Determine the (X, Y) coordinate at the center of the cell enclosing the given text.  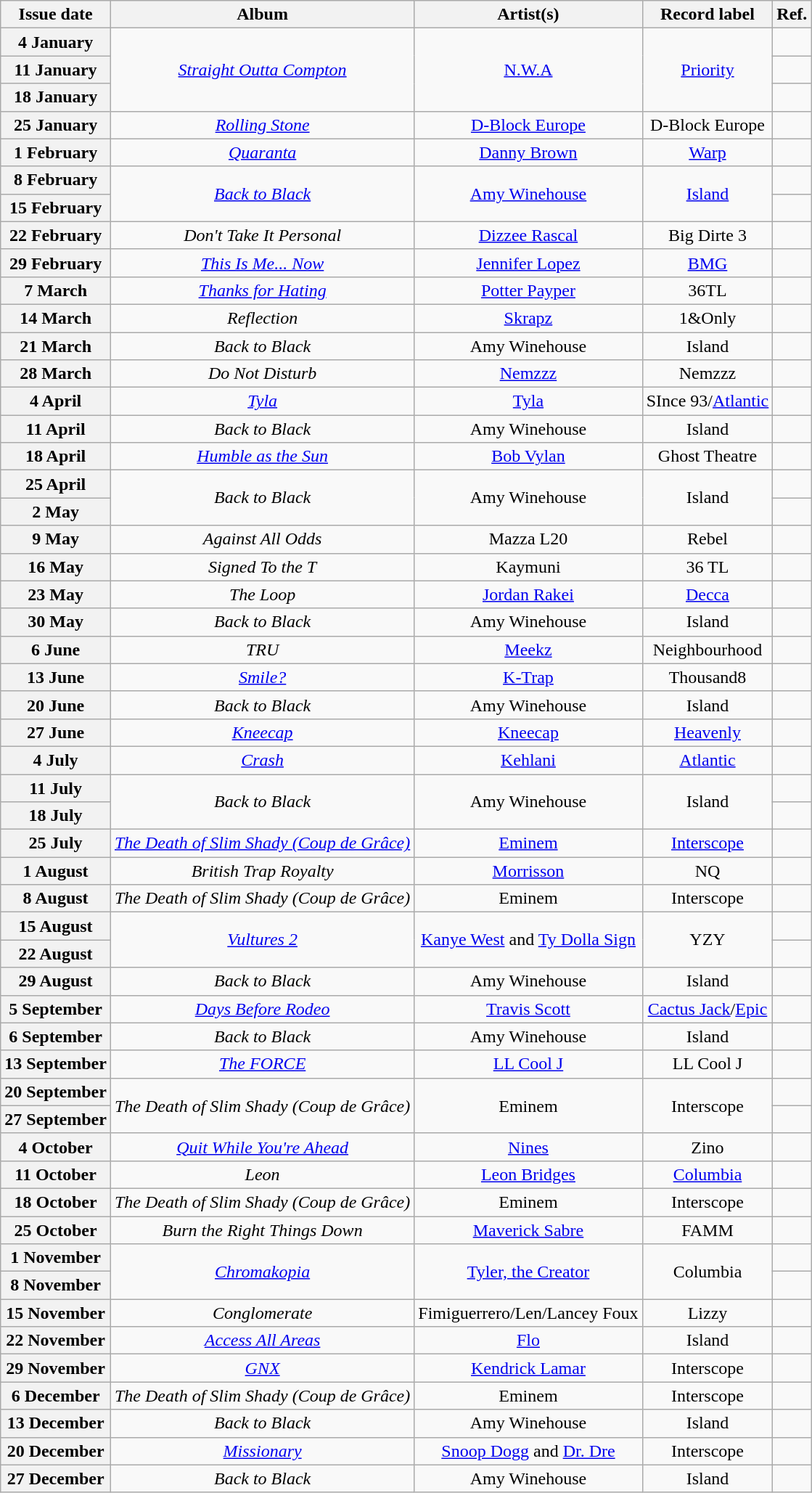
Big Dirte 3 (708, 235)
Snoop Dogg and Dr. Dre (528, 1451)
Fimiguerrero/Len/Lancey Foux (528, 1313)
20 December (56, 1451)
1 November (56, 1258)
21 March (56, 346)
Straight Outta Compton (262, 70)
Jennifer Lopez (528, 263)
28 March (56, 374)
Jordan Rakei (528, 594)
Neighbourhood (708, 650)
Thousand8 (708, 677)
2 May (56, 512)
YZY (708, 940)
Issue date (56, 15)
Skrapz (528, 318)
The FORCE (262, 1064)
Bob Vylan (528, 457)
15 November (56, 1313)
16 May (56, 567)
Zino (708, 1147)
Danny Brown (528, 152)
8 November (56, 1285)
Thanks for Hating (262, 290)
N.W.A (528, 70)
4 October (56, 1147)
Decca (708, 594)
8 February (56, 180)
1 August (56, 871)
14 March (56, 318)
Conglomerate (262, 1313)
18 January (56, 97)
Flo (528, 1341)
18 October (56, 1202)
Travis Scott (528, 1009)
30 May (56, 622)
British Trap Royalty (262, 871)
TRU (262, 650)
11 July (56, 788)
36TL (708, 290)
NQ (708, 871)
Humble as the Sun (262, 457)
4 January (56, 42)
7 March (56, 290)
15 August (56, 926)
5 September (56, 1009)
1&Only (708, 318)
27 June (56, 732)
Access All Areas (262, 1341)
22 November (56, 1341)
Nines (528, 1147)
13 December (56, 1423)
Reflection (262, 318)
Meekz (528, 650)
11 January (56, 70)
Warp (708, 152)
Tyler, the Creator (528, 1272)
29 November (56, 1368)
Quit While You're Ahead (262, 1147)
11 April (56, 429)
The Loop (262, 594)
18 April (56, 457)
Atlantic (708, 760)
This Is Me... Now (262, 263)
Morrisson (528, 871)
1 February (56, 152)
Kendrick Lamar (528, 1368)
Smile? (262, 677)
29 August (56, 981)
20 September (56, 1092)
36 TL (708, 567)
18 July (56, 816)
27 December (56, 1478)
4 April (56, 401)
23 May (56, 594)
4 July (56, 760)
9 May (56, 539)
Crash (262, 760)
Burn the Right Things Down (262, 1230)
Leon (262, 1174)
27 September (56, 1119)
20 June (56, 705)
Cactus Jack/Epic (708, 1009)
25 April (56, 484)
Priority (708, 70)
22 February (56, 235)
Missionary (262, 1451)
13 September (56, 1064)
Against All Odds (262, 539)
Artist(s) (528, 15)
SInce 93/Atlantic (708, 401)
Maverick Sabre (528, 1230)
6 June (56, 650)
K-Trap (528, 677)
Heavenly (708, 732)
Potter Payper (528, 290)
22 August (56, 954)
15 February (56, 208)
Signed To the T (262, 567)
Kehlani (528, 760)
Do Not Disturb (262, 374)
25 July (56, 843)
13 June (56, 677)
Days Before Rodeo (262, 1009)
Chromakopia (262, 1272)
FAMM (708, 1230)
8 August (56, 899)
BMG (708, 263)
29 February (56, 263)
Dizzee Rascal (528, 235)
Record label (708, 15)
11 October (56, 1174)
6 December (56, 1396)
Quaranta (262, 152)
Ghost Theatre (708, 457)
25 January (56, 125)
Leon Bridges (528, 1174)
Ref. (792, 15)
GNX (262, 1368)
Lizzy (708, 1313)
Mazza L20 (528, 539)
Album (262, 15)
25 October (56, 1230)
Kaymuni (528, 567)
Rolling Stone (262, 125)
Don't Take It Personal (262, 235)
Rebel (708, 539)
Kanye West and Ty Dolla Sign (528, 940)
Vultures 2 (262, 940)
6 September (56, 1036)
